Output the (X, Y) coordinate of the center of the cell containing the given text.  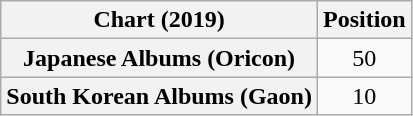
South Korean Albums (Gaon) (160, 96)
10 (364, 96)
Chart (2019) (160, 20)
Position (364, 20)
50 (364, 58)
Japanese Albums (Oricon) (160, 58)
